Return [X, Y] of the center of cell containing provided text 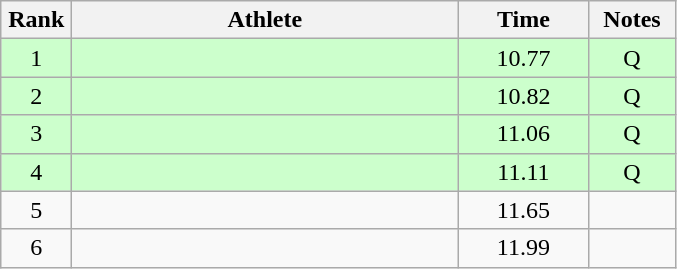
2 [36, 96]
3 [36, 134]
4 [36, 172]
1 [36, 58]
11.06 [524, 134]
11.99 [524, 248]
6 [36, 248]
10.82 [524, 96]
Time [524, 20]
Notes [632, 20]
5 [36, 210]
11.65 [524, 210]
10.77 [524, 58]
11.11 [524, 172]
Rank [36, 20]
Athlete [265, 20]
